Provide the [x, y] coordinate of the cell's center where the given text is located.  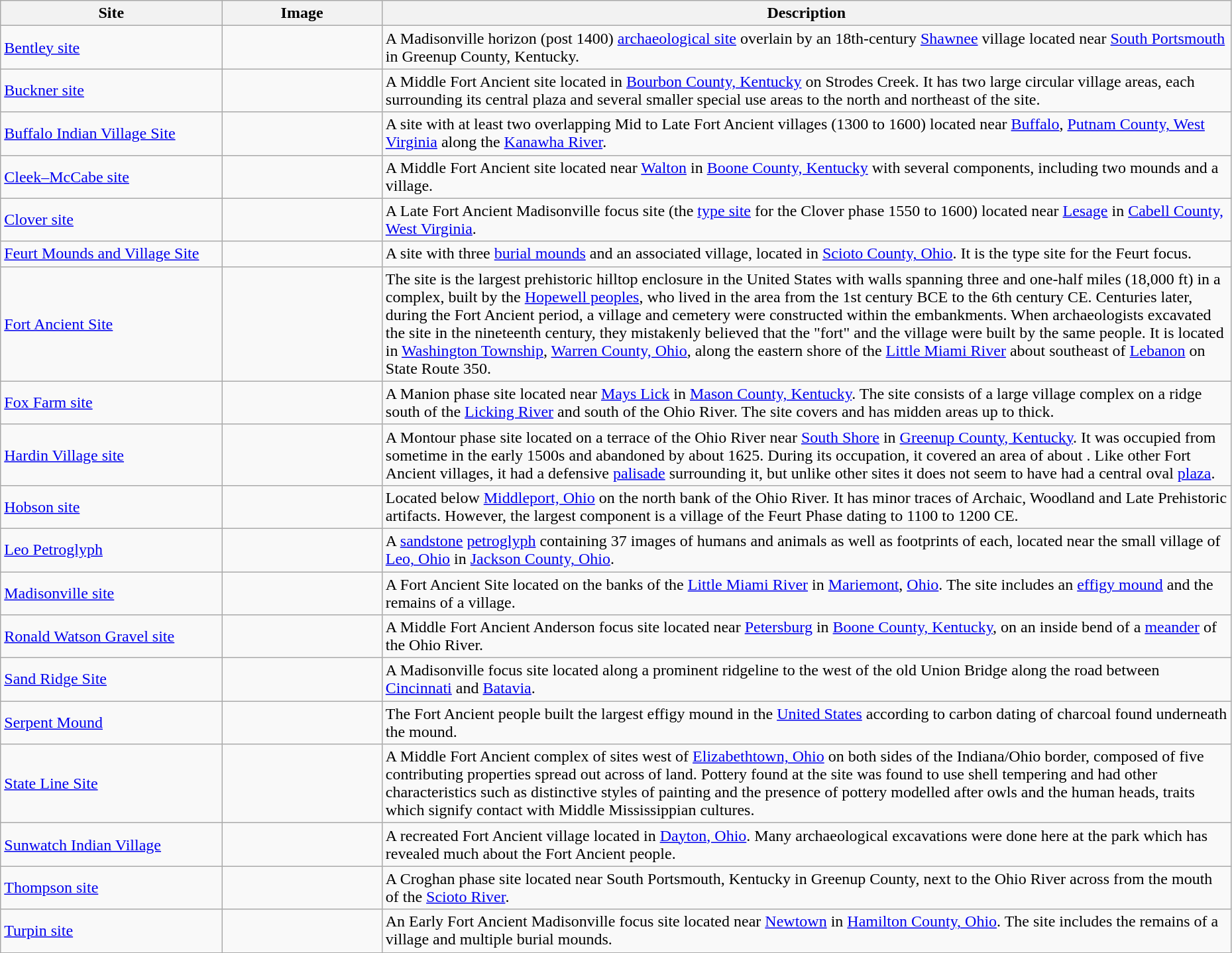
Thompson site [111, 888]
Site [111, 13]
Hardin Village site [111, 455]
A Croghan phase site located near South Portsmouth, Kentucky in Greenup County, next to the Ohio River across from the mouth of the Scioto River. [806, 888]
Sand Ridge Site [111, 680]
Cleek–McCabe site [111, 176]
The Fort Ancient people built the largest effigy mound in the United States according to carbon dating of charcoal found underneath the mound. [806, 722]
Buckner site [111, 90]
Description [806, 13]
Leo Petroglyph [111, 550]
Feurt Mounds and Village Site [111, 254]
A Middle Fort Ancient site located near Walton in Boone County, Kentucky with several components, including two mounds and a village. [806, 176]
Turpin site [111, 930]
Fort Ancient Site [111, 323]
Fox Farm site [111, 403]
A Late Fort Ancient Madisonville focus site (the type site for the Clover phase 1550 to 1600) located near Lesage in Cabell County, West Virginia. [806, 220]
Clover site [111, 220]
Image [302, 13]
Serpent Mound [111, 722]
A Middle Fort Ancient Anderson focus site located near Petersburg in Boone County, Kentucky, on an inside bend of a meander of the Ohio River. [806, 636]
Bentley site [111, 48]
State Line Site [111, 783]
Sunwatch Indian Village [111, 844]
A site with three burial mounds and an associated village, located in Scioto County, Ohio. It is the type site for the Feurt focus. [806, 254]
Hobson site [111, 506]
Buffalo Indian Village Site [111, 134]
Madisonville site [111, 592]
A Madisonville focus site located along a prominent ridgeline to the west of the old Union Bridge along the road between Cincinnati and Batavia. [806, 680]
Ronald Watson Gravel site [111, 636]
